From the cell containing the given text, extract its center point as [x, y] coordinate. 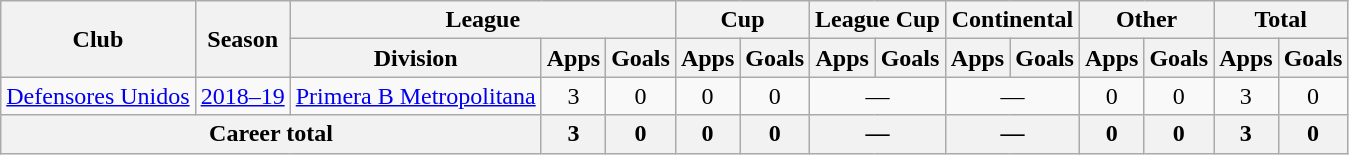
League Cup [878, 20]
Club [98, 39]
2018–19 [242, 96]
League [482, 20]
Cup [742, 20]
Total [1281, 20]
Primera B Metropolitana [416, 96]
Defensores Unidos [98, 96]
Division [416, 58]
Career total [271, 134]
Season [242, 39]
Continental [1012, 20]
Other [1146, 20]
